Determine the (x, y) coordinate at the center of the cell enclosing the given text.  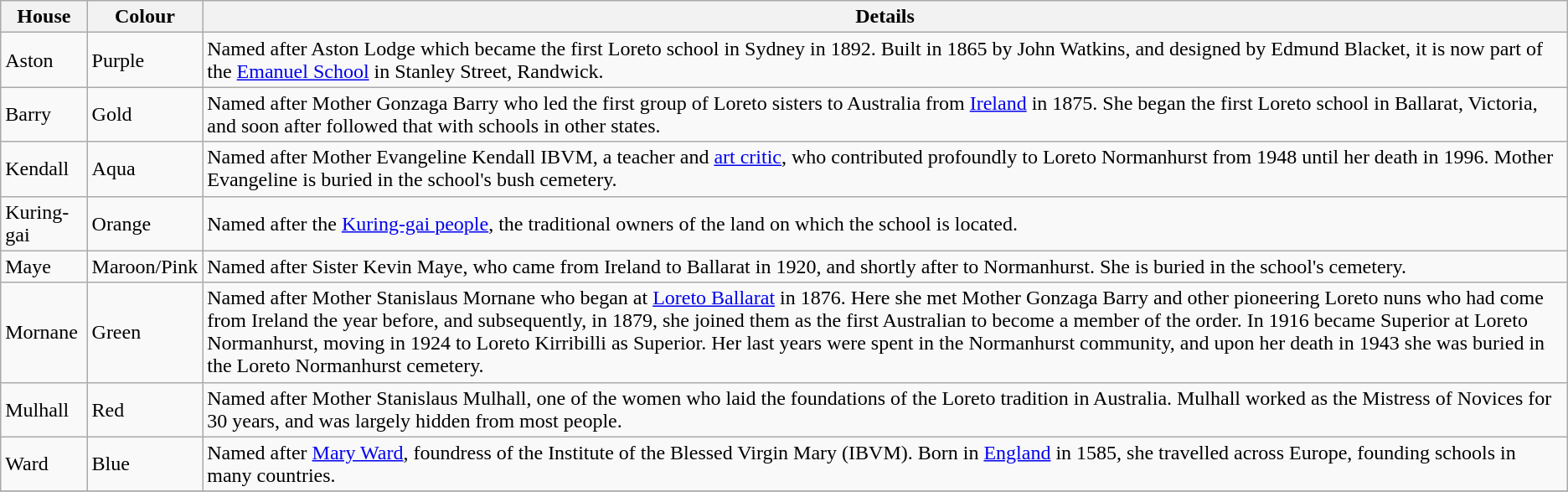
Aston (44, 60)
Ward (44, 464)
Named after the Kuring-gai people, the traditional owners of the land on which the school is located. (885, 223)
Named after Sister Kevin Maye, who came from Ireland to Ballarat in 1920, and shortly after to Normanhurst. She is buried in the school's cemetery. (885, 267)
Mornane (44, 332)
House (44, 17)
Maye (44, 267)
Gold (145, 114)
Green (145, 332)
Orange (145, 223)
Purple (145, 60)
Kuring-gai (44, 223)
Blue (145, 464)
Colour (145, 17)
Red (145, 409)
Details (885, 17)
Kendall (44, 169)
Aqua (145, 169)
Barry (44, 114)
Maroon/Pink (145, 267)
Mulhall (44, 409)
